Capture the cell that displays the provided text and extract its [X, Y] central coordinate. 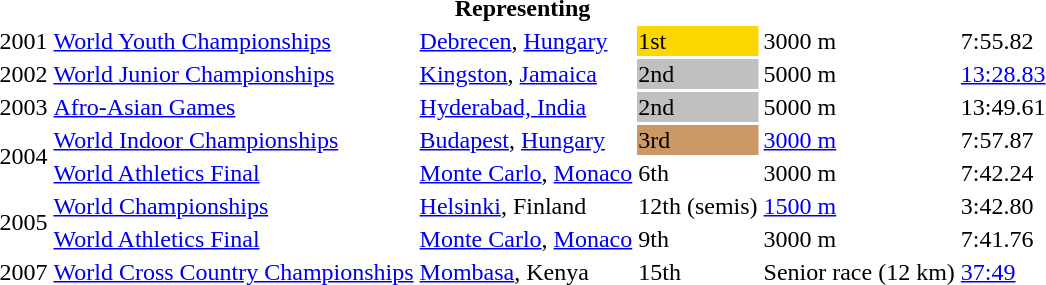
Hyderabad, India [526, 107]
Afro-Asian Games [234, 107]
Debrecen, Hungary [526, 41]
1st [698, 41]
World Youth Championships [234, 41]
World Championships [234, 206]
Kingston, Jamaica [526, 74]
1500 m [859, 206]
Helsinki, Finland [526, 206]
Budapest, Hungary [526, 140]
12th (semis) [698, 206]
6th [698, 173]
World Indoor Championships [234, 140]
9th [698, 239]
World Junior Championships [234, 74]
3rd [698, 140]
